Find where the given text appears and provide that cell's center as (x, y) coordinate. 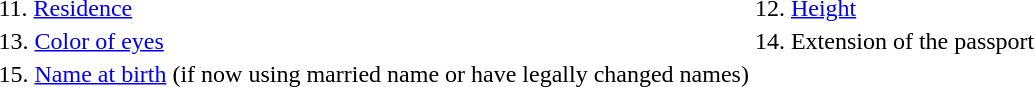
14. Extension of the passport (894, 41)
